Return (x, y) of the center of cell containing provided text 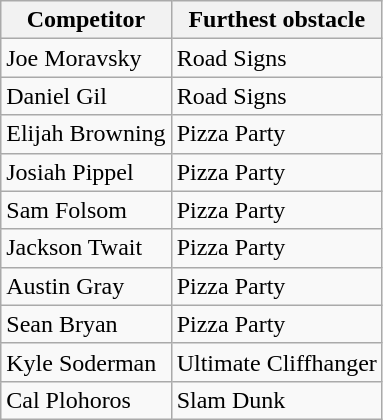
Austin Gray (86, 286)
Daniel Gil (86, 96)
Elijah Browning (86, 134)
Kyle Soderman (86, 362)
Josiah Pippel (86, 172)
Sam Folsom (86, 210)
Ultimate Cliffhanger (276, 362)
Cal Plohoros (86, 400)
Competitor (86, 20)
Sean Bryan (86, 324)
Jackson Twait (86, 248)
Slam Dunk (276, 400)
Furthest obstacle (276, 20)
Joe Moravsky (86, 58)
